Extract the [X, Y] coordinate from the center of the cell holding the provided text.  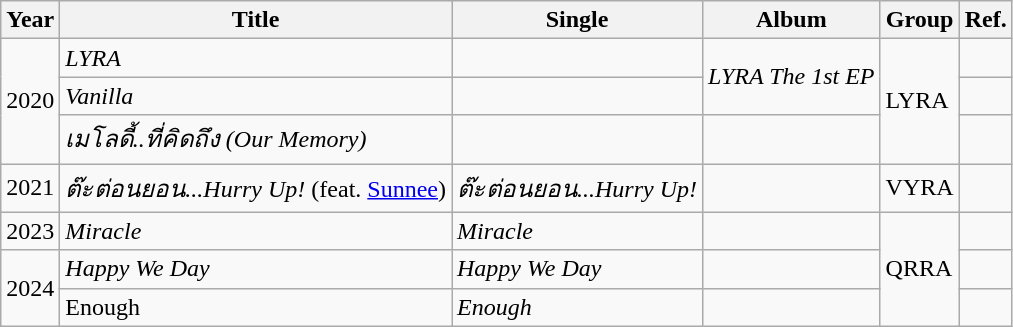
Title [256, 20]
Vanilla [256, 96]
ต๊ะต่อนยอน...Hurry Up! (feat. Sunnee) [256, 188]
Year [30, 20]
2023 [30, 231]
Single [578, 20]
Ref. [986, 20]
Group [920, 20]
ต๊ะต่อนยอน...Hurry Up! [578, 188]
QRRA [920, 269]
VYRA [920, 188]
เมโลดี้..ที่คิดถึง (Our Memory) [256, 140]
2021 [30, 188]
2020 [30, 102]
LYRA The 1st EP [792, 77]
Album [792, 20]
2024 [30, 288]
